Return the [X, Y] coordinate for the center point of the cell that contains the specified text.  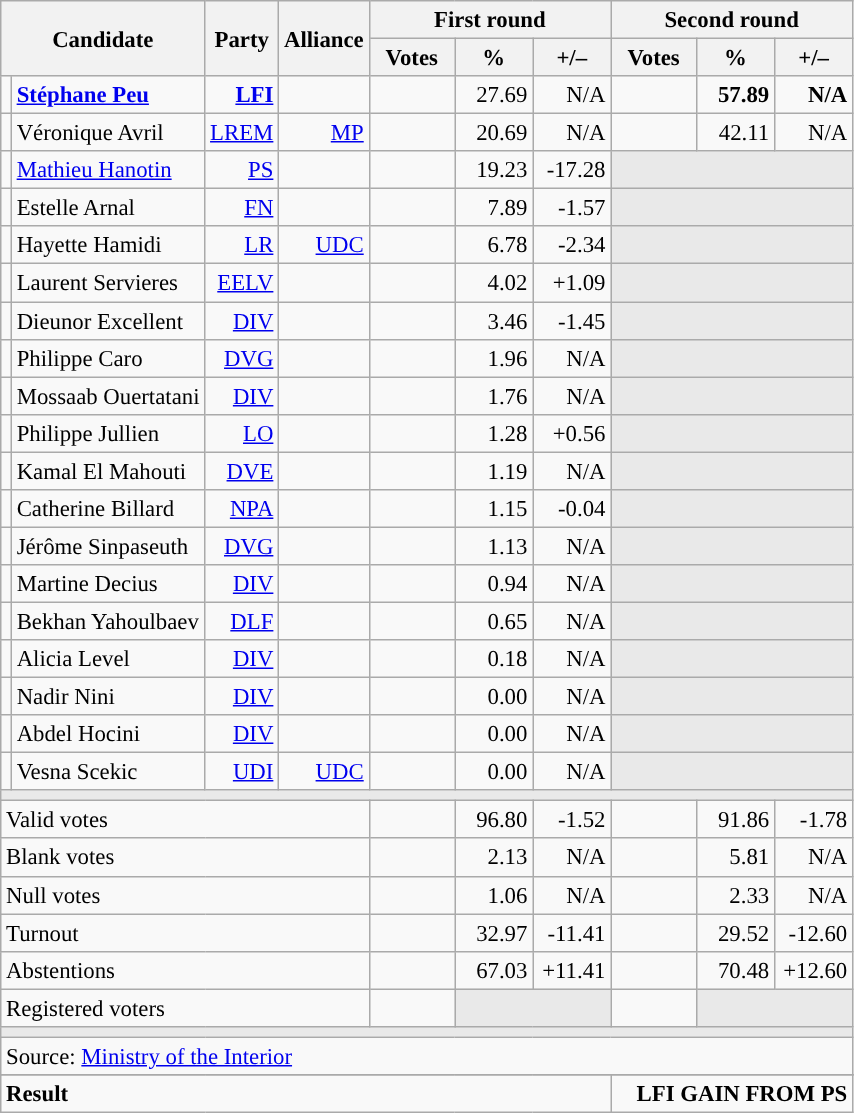
Martine Decius [108, 584]
1.19 [494, 471]
1.15 [494, 509]
91.86 [735, 820]
-1.52 [572, 820]
Source: Ministry of the Interior [427, 1056]
First round [490, 20]
-11.41 [572, 933]
Bekhan Yahoulbaev [108, 621]
Blank votes [185, 858]
-0.04 [572, 509]
3.46 [494, 321]
+12.60 [813, 970]
Catherine Billard [108, 509]
-1.57 [572, 208]
FN [242, 208]
0.65 [494, 621]
Alicia Level [108, 659]
Stéphane Peu [108, 95]
Alliance [324, 38]
19.23 [494, 170]
UDI [242, 772]
Nadir Nini [108, 697]
DLF [242, 621]
Véronique Avril [108, 133]
LR [242, 245]
29.52 [735, 933]
4.02 [494, 283]
0.18 [494, 659]
+1.09 [572, 283]
96.80 [494, 820]
-2.34 [572, 245]
1.76 [494, 396]
Second round [732, 20]
2.13 [494, 858]
57.89 [735, 95]
-1.45 [572, 321]
Dieunor Excellent [108, 321]
LREM [242, 133]
5.81 [735, 858]
Null votes [185, 895]
1.06 [494, 895]
Result [306, 1094]
PS [242, 170]
Mossaab Ouertatani [108, 396]
Candidate [103, 38]
LO [242, 433]
2.33 [735, 895]
+11.41 [572, 970]
6.78 [494, 245]
Jérôme Sinpaseuth [108, 546]
Laurent Servieres [108, 283]
20.69 [494, 133]
1.28 [494, 433]
+0.56 [572, 433]
Abstentions [185, 970]
0.94 [494, 584]
Party [242, 38]
32.97 [494, 933]
Kamal El Mahouti [108, 471]
Philippe Caro [108, 358]
1.13 [494, 546]
-12.60 [813, 933]
Valid votes [185, 820]
Mathieu Hanotin [108, 170]
Vesna Scekic [108, 772]
Philippe Jullien [108, 433]
LFI GAIN FROM PS [732, 1094]
-17.28 [572, 170]
67.03 [494, 970]
Estelle Arnal [108, 208]
DVE [242, 471]
Abdel Hocini [108, 734]
Hayette Hamidi [108, 245]
7.89 [494, 208]
MP [324, 133]
70.48 [735, 970]
EELV [242, 283]
27.69 [494, 95]
Turnout [185, 933]
LFI [242, 95]
NPA [242, 509]
1.96 [494, 358]
42.11 [735, 133]
-1.78 [813, 820]
Registered voters [185, 1008]
